Return [X, Y] of the center of cell containing provided text 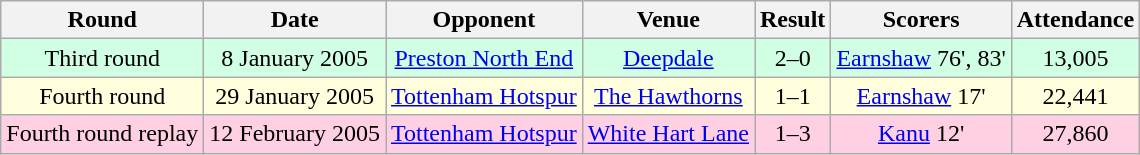
Third round [102, 58]
Date [295, 20]
22,441 [1075, 96]
Opponent [484, 20]
Venue [668, 20]
1–3 [792, 134]
27,860 [1075, 134]
8 January 2005 [295, 58]
13,005 [1075, 58]
1–1 [792, 96]
White Hart Lane [668, 134]
Earnshaw 76', 83' [921, 58]
Kanu 12' [921, 134]
Deepdale [668, 58]
Round [102, 20]
Result [792, 20]
Scorers [921, 20]
The Hawthorns [668, 96]
12 February 2005 [295, 134]
Preston North End [484, 58]
Earnshaw 17' [921, 96]
2–0 [792, 58]
29 January 2005 [295, 96]
Fourth round [102, 96]
Attendance [1075, 20]
Fourth round replay [102, 134]
